Extract the [X, Y] coordinate from the center of the cell holding the provided text.  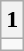
1 [12, 20]
